From the cell containing the given text, extract its center point as [x, y] coordinate. 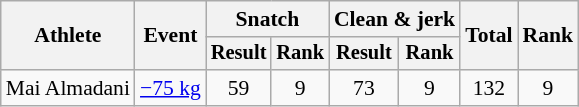
59 [239, 88]
Athlete [68, 36]
Snatch [268, 19]
Clean & jerk [394, 19]
132 [488, 88]
Total [488, 36]
Mai Almadani [68, 88]
Event [170, 36]
73 [364, 88]
−75 kg [170, 88]
